Scan for the cell matching the given text and deliver its (X, Y) coordinate at center. 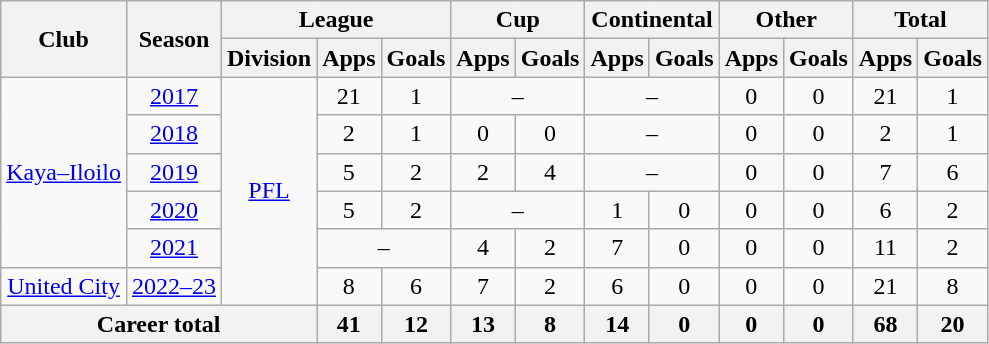
Season (174, 39)
14 (617, 324)
11 (885, 248)
PFL (270, 191)
Kaya–Iloilo (64, 172)
United City (64, 286)
2021 (174, 248)
Career total (159, 324)
Other (786, 20)
2017 (174, 96)
Continental (652, 20)
41 (349, 324)
2019 (174, 172)
13 (483, 324)
12 (416, 324)
2022–23 (174, 286)
Cup (518, 20)
2018 (174, 134)
Club (64, 39)
Total (920, 20)
20 (953, 324)
League (336, 20)
Division (270, 58)
68 (885, 324)
2020 (174, 210)
